Scan for the cell matching the given text and deliver its (X, Y) coordinate at center. 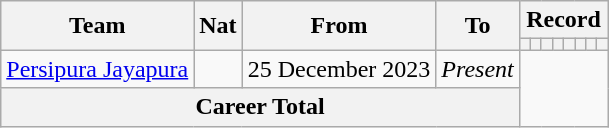
Team (98, 26)
Career Total (260, 107)
Record (563, 20)
To (478, 26)
Nat (218, 26)
Present (478, 69)
From (339, 26)
25 December 2023 (339, 69)
Persipura Jayapura (98, 69)
